Scan for the cell matching the given text and deliver its (x, y) coordinate at center. 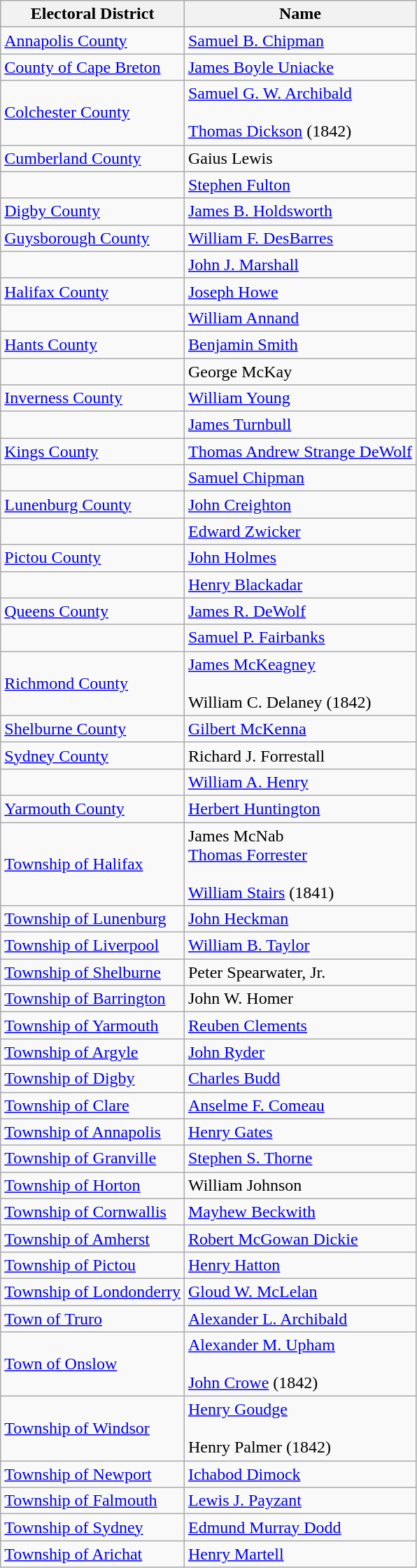
Annapolis County (92, 41)
Joseph Howe (299, 291)
Edmund Murray Dodd (299, 1527)
William B. Taylor (299, 946)
William A. Henry (299, 782)
Ichabod Dimock (299, 1474)
Charles Budd (299, 1079)
Stephen S. Thorne (299, 1158)
Township of Cornwallis (92, 1212)
Henry Gates (299, 1132)
Cumberland County (92, 158)
John W. Homer (299, 999)
Richard J. Forrestall (299, 755)
Thomas Andrew Strange DeWolf (299, 451)
Anselme F. Comeau (299, 1105)
Stephen Fulton (299, 185)
Township of Amherst (92, 1238)
Reuben Clements (299, 1025)
James McNabThomas ForresterWilliam Stairs (1841) (299, 864)
William Young (299, 398)
Digby County (92, 211)
John Heckman (299, 919)
Township of Digby (92, 1079)
James B. Holdsworth (299, 211)
Colchester County (92, 113)
Township of Shelburne (92, 972)
George McKay (299, 372)
Richmond County (92, 683)
Township of Lunenburg (92, 919)
Township of Horton (92, 1185)
Henry Martell (299, 1554)
William Annand (299, 318)
Samuel G. W. ArchibaldThomas Dickson (1842) (299, 113)
Samuel Chipman (299, 478)
Kings County (92, 451)
Township of Newport (92, 1474)
Benjamin Smith (299, 344)
John Ryder (299, 1052)
Peter Spearwater, Jr. (299, 972)
Mayhew Beckwith (299, 1212)
William F. DesBarres (299, 238)
Township of Argyle (92, 1052)
Pictou County (92, 558)
Guysborough County (92, 238)
James Boyle Uniacke (299, 67)
Township of Liverpool (92, 946)
Lewis J. Payzant (299, 1501)
Township of Falmouth (92, 1501)
County of Cape Breton (92, 67)
Town of Truro (92, 1318)
Samuel P. Fairbanks (299, 638)
Township of Clare (92, 1105)
John Holmes (299, 558)
Alexander L. Archibald (299, 1318)
Township of Londonderry (92, 1291)
Inverness County (92, 398)
William Johnson (299, 1185)
John Creighton (299, 505)
Yarmouth County (92, 808)
Hants County (92, 344)
Electoral District (92, 14)
Halifax County (92, 291)
Herbert Huntington (299, 808)
James Turnbull (299, 425)
Name (299, 14)
Queens County (92, 611)
Township of Halifax (92, 864)
Gaius Lewis (299, 158)
Gloud W. McLelan (299, 1291)
Henry Hatton (299, 1265)
Township of Annapolis (92, 1132)
Town of Onslow (92, 1364)
Henry Blackadar (299, 584)
Township of Windsor (92, 1429)
Lunenburg County (92, 505)
Gilbert McKenna (299, 729)
Township of Yarmouth (92, 1025)
Township of Sydney (92, 1527)
Township of Granville (92, 1158)
Samuel B. Chipman (299, 41)
Township of Barrington (92, 999)
Sydney County (92, 755)
Alexander M. UphamJohn Crowe (1842) (299, 1364)
Edward Zwicker (299, 531)
Township of Arichat (92, 1554)
John J. Marshall (299, 265)
Henry GoudgeHenry Palmer (1842) (299, 1429)
James R. DeWolf (299, 611)
Robert McGowan Dickie (299, 1238)
Shelburne County (92, 729)
Township of Pictou (92, 1265)
James McKeagneyWilliam C. Delaney (1842) (299, 683)
